From the cell containing the given text, extract its center point as [x, y] coordinate. 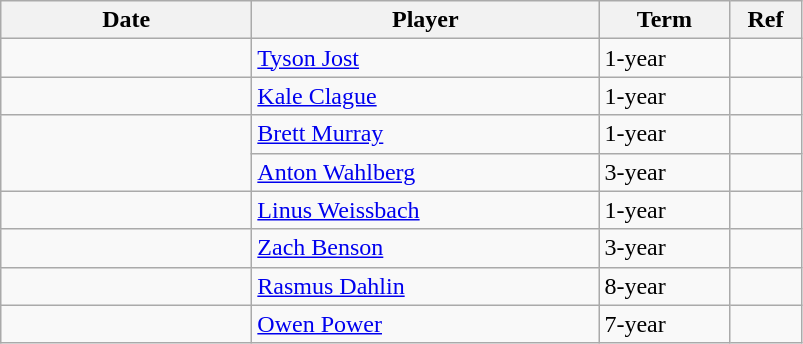
Brett Murray [426, 134]
Zach Benson [426, 248]
Player [426, 20]
Tyson Jost [426, 58]
Rasmus Dahlin [426, 286]
Kale Clague [426, 96]
Anton Wahlberg [426, 172]
8-year [664, 286]
Date [126, 20]
7-year [664, 324]
Linus Weissbach [426, 210]
Ref [766, 20]
Owen Power [426, 324]
Term [664, 20]
